Return the (x, y) coordinate for the center point of the cell that contains the specified text.  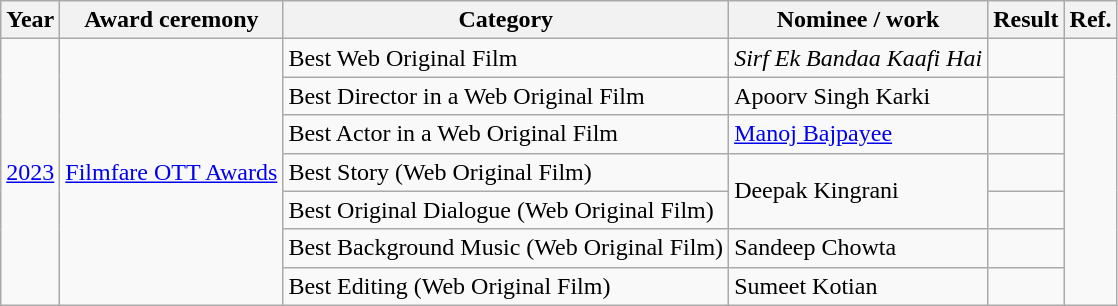
Best Web Original Film (506, 58)
Best Background Music (Web Original Film) (506, 248)
Manoj Bajpayee (858, 134)
Best Story (Web Original Film) (506, 172)
Sandeep Chowta (858, 248)
Award ceremony (172, 20)
Apoorv Singh Karki (858, 96)
Best Original Dialogue (Web Original Film) (506, 210)
Best Actor in a Web Original Film (506, 134)
Best Editing (Web Original Film) (506, 286)
Category (506, 20)
Result (1026, 20)
Filmfare OTT Awards (172, 172)
Ref. (1090, 20)
2023 (30, 172)
Nominee / work (858, 20)
Sirf Ek Bandaa Kaafi Hai (858, 58)
Year (30, 20)
Best Director in a Web Original Film (506, 96)
Deepak Kingrani (858, 191)
Sumeet Kotian (858, 286)
